Determine the (x, y) coordinate at the center of the cell enclosing the given text.  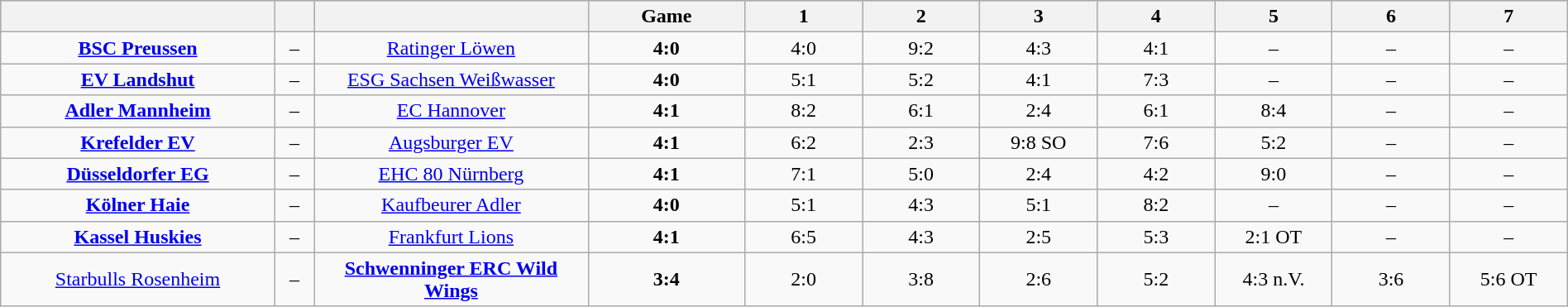
3 (1039, 17)
7 (1508, 17)
8:4 (1274, 111)
Game (667, 17)
5:3 (1156, 237)
6:5 (804, 237)
EV Landshut (138, 79)
Augsburger EV (452, 142)
7:1 (804, 174)
7:6 (1156, 142)
Schwenninger ERC Wild Wings (452, 280)
7:3 (1156, 79)
3:6 (1391, 280)
2:0 (804, 280)
EHC 80 Nürnberg (452, 174)
4:3 n.V. (1274, 280)
3:4 (667, 280)
6:2 (804, 142)
6 (1391, 17)
Ratinger Löwen (452, 48)
Kaufbeurer Adler (452, 205)
Krefelder EV (138, 142)
5:0 (921, 174)
2:1 OT (1274, 237)
2:6 (1039, 280)
4 (1156, 17)
EC Hannover (452, 111)
Frankfurt Lions (452, 237)
5 (1274, 17)
4:2 (1156, 174)
9:2 (921, 48)
2:3 (921, 142)
Starbulls Rosenheim (138, 280)
2 (921, 17)
ESG Sachsen Weißwasser (452, 79)
1 (804, 17)
BSC Preussen (138, 48)
Kölner Haie (138, 205)
Adler Mannheim (138, 111)
Düsseldorfer EG (138, 174)
9:0 (1274, 174)
5:6 OT (1508, 280)
Kassel Huskies (138, 237)
2:5 (1039, 237)
3:8 (921, 280)
9:8 SO (1039, 142)
